Return the [X, Y] coordinate for the center point of the cell that contains the specified text.  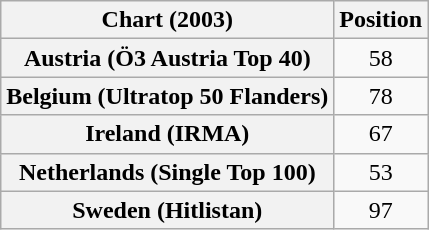
Position [381, 20]
Sweden (Hitlistan) [168, 210]
Austria (Ö3 Austria Top 40) [168, 58]
58 [381, 58]
Belgium (Ultratop 50 Flanders) [168, 96]
67 [381, 134]
Ireland (IRMA) [168, 134]
Netherlands (Single Top 100) [168, 172]
53 [381, 172]
Chart (2003) [168, 20]
97 [381, 210]
78 [381, 96]
